Capture the cell that displays the provided text and extract its (x, y) central coordinate. 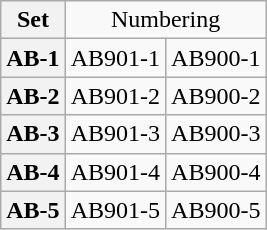
AB900-5 (216, 210)
AB-2 (33, 96)
AB900-2 (216, 96)
AB901-4 (115, 172)
AB900-1 (216, 58)
AB-5 (33, 210)
AB-1 (33, 58)
AB900-3 (216, 134)
AB901-1 (115, 58)
Set (33, 20)
AB-4 (33, 172)
AB901-5 (115, 210)
Numbering (166, 20)
AB900-4 (216, 172)
AB-3 (33, 134)
AB901-3 (115, 134)
AB901-2 (115, 96)
